Capture the cell that displays the provided text and extract its [x, y] central coordinate. 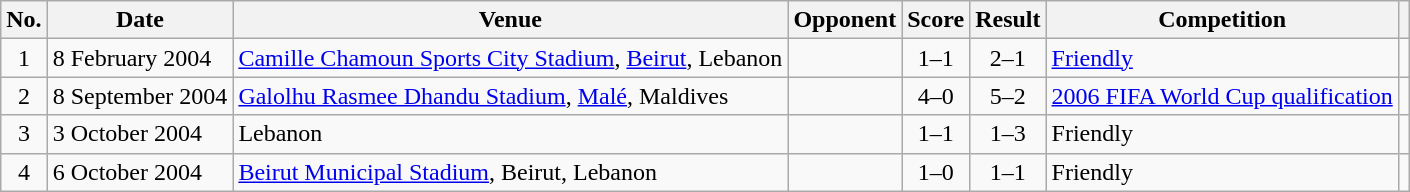
Competition [1222, 20]
3 October 2004 [140, 134]
8 September 2004 [140, 96]
8 February 2004 [140, 58]
Camille Chamoun Sports City Stadium, Beirut, Lebanon [510, 58]
1–3 [1008, 134]
2006 FIFA World Cup qualification [1222, 96]
4 [24, 172]
3 [24, 134]
Venue [510, 20]
Date [140, 20]
Beirut Municipal Stadium, Beirut, Lebanon [510, 172]
Score [936, 20]
1 [24, 58]
1–0 [936, 172]
5–2 [1008, 96]
Lebanon [510, 134]
2–1 [1008, 58]
Opponent [845, 20]
Galolhu Rasmee Dhandu Stadium, Malé, Maldives [510, 96]
Result [1008, 20]
6 October 2004 [140, 172]
4–0 [936, 96]
No. [24, 20]
2 [24, 96]
